For the text-containing cell, return its midpoint in (x, y) coordinate format. 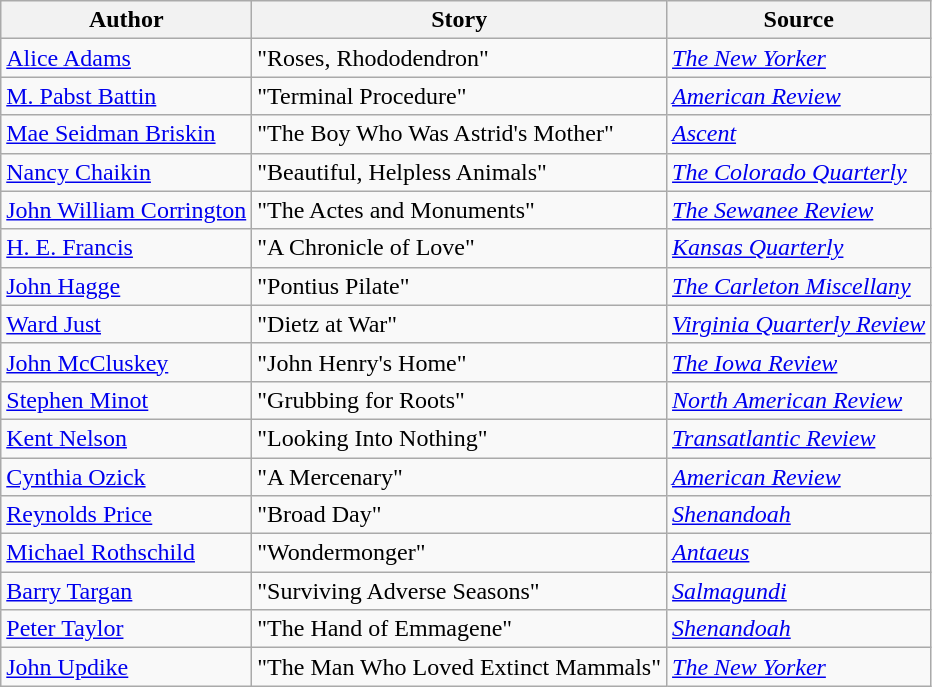
Transatlantic Review (799, 438)
Source (799, 20)
"Pontius Pilate" (460, 286)
Michael Rothschild (126, 553)
John William Corrington (126, 210)
"Grubbing for Roots" (460, 400)
John Hagge (126, 286)
"A Chronicle of Love" (460, 248)
"Surviving Adverse Seasons" (460, 591)
Ward Just (126, 324)
"Broad Day" (460, 515)
"Looking Into Nothing" (460, 438)
"Wondermonger" (460, 553)
"The Hand of Emmagene" (460, 629)
Barry Targan (126, 591)
Mae Seidman Briskin (126, 134)
"The Boy Who Was Astrid's Mother" (460, 134)
Peter Taylor (126, 629)
Ascent (799, 134)
"Dietz at War" (460, 324)
John McCluskey (126, 362)
Stephen Minot (126, 400)
Story (460, 20)
"John Henry's Home" (460, 362)
Alice Adams (126, 58)
Nancy Chaikin (126, 172)
North American Review (799, 400)
Salmagundi (799, 591)
The Sewanee Review (799, 210)
"Beautiful, Helpless Animals" (460, 172)
Antaeus (799, 553)
"Terminal Procedure" (460, 96)
H. E. Francis (126, 248)
The Carleton Miscellany (799, 286)
Cynthia Ozick (126, 477)
The Iowa Review (799, 362)
Reynolds Price (126, 515)
"The Man Who Loved Extinct Mammals" (460, 667)
M. Pabst Battin (126, 96)
Virginia Quarterly Review (799, 324)
Author (126, 20)
"A Mercenary" (460, 477)
"The Actes and Monuments" (460, 210)
"Roses, Rhododendron" (460, 58)
The Colorado Quarterly (799, 172)
John Updike (126, 667)
Kansas Quarterly (799, 248)
Kent Nelson (126, 438)
